Determine the (X, Y) coordinate at the center of the cell enclosing the given text.  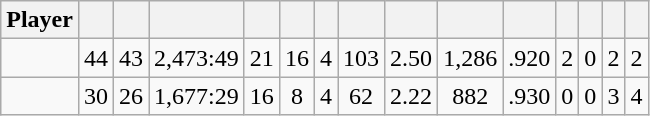
44 (96, 58)
62 (362, 96)
103 (362, 58)
43 (132, 58)
1,286 (470, 58)
.920 (530, 58)
2.22 (412, 96)
26 (132, 96)
8 (296, 96)
21 (262, 58)
Player (40, 20)
3 (614, 96)
2,473:49 (197, 58)
2.50 (412, 58)
30 (96, 96)
882 (470, 96)
.930 (530, 96)
1,677:29 (197, 96)
